For the text-containing cell, return its midpoint in [x, y] coordinate format. 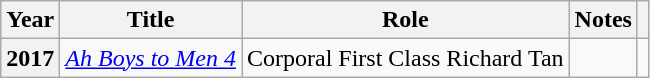
Year [30, 20]
2017 [30, 58]
Notes [603, 20]
Corporal First Class Richard Tan [406, 58]
Role [406, 20]
Title [151, 20]
Ah Boys to Men 4 [151, 58]
